Locate the cell with the specified text and output its (x, y) center coordinate. 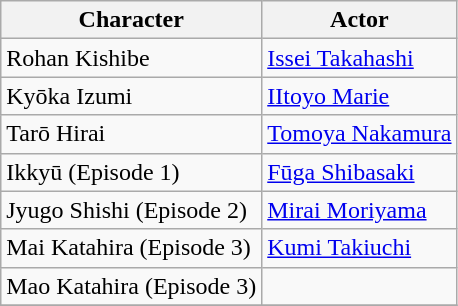
Kyōka Izumi (132, 96)
Kumi Takiuchi (360, 248)
Character (132, 20)
Actor (360, 20)
Mai Katahira (Episode 3) (132, 248)
Tomoya Nakamura (360, 134)
Mao Katahira (Episode 3) (132, 286)
Rohan Kishibe (132, 58)
Jyugo Shishi (Episode 2) (132, 210)
Ikkyū (Episode 1) (132, 172)
Tarō Hirai (132, 134)
Issei Takahashi (360, 58)
Fūga Shibasaki (360, 172)
IItoyo Marie (360, 96)
Mirai Moriyama (360, 210)
